Identify which cell holds the provided text, then report its [X, Y] central coordinate. 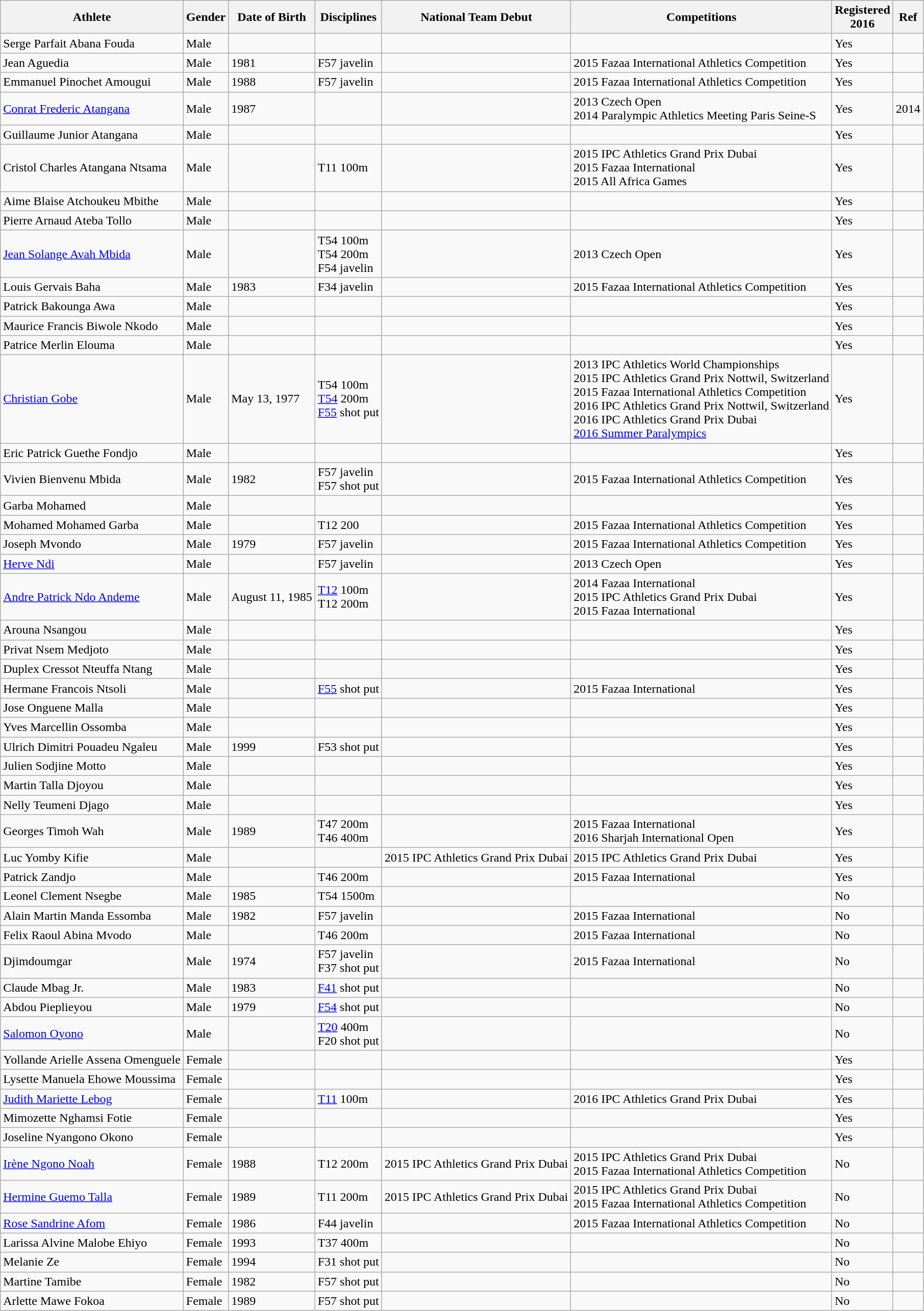
Garba Mohamed [92, 506]
F44 javelin [348, 1223]
1986 [272, 1223]
Emmanuel Pinochet Amougui [92, 82]
May 13, 1977 [272, 399]
Joseph Mvondo [92, 544]
Serge Parfait Abana Fouda [92, 43]
Pierre Arnaud Ateba Tollo [92, 220]
Christian Gobe [92, 399]
Hermane Francois Ntsoli [92, 688]
Rose Sandrine Afom [92, 1223]
1981 [272, 63]
Melanie Ze [92, 1262]
T54 1500m [348, 896]
Gender [206, 17]
Eric Patrick Guethe Fondjo [92, 453]
1987 [272, 108]
National Team Debut [476, 17]
1974 [272, 961]
2014 [908, 108]
Leonel Clement Nsegbe [92, 896]
Larissa Alvine Malobe Ehiyo [92, 1243]
Mimozette Nghamsi Fotie [92, 1118]
Julien Sodjine Motto [92, 766]
Privat Nsem Medjoto [92, 649]
Vivien Bienvenu Mbida [92, 480]
Louis Gervais Baha [92, 287]
Martine Tamibe [92, 1281]
2016 IPC Athletics Grand Prix Dubai [702, 1098]
Guillaume Junior Atangana [92, 135]
Irène Ngono Noah [92, 1164]
F57 javelinF57 shot put [348, 480]
1985 [272, 896]
Aime Blaise Atchoukeu Mbithe [92, 201]
Yves Marcellin Ossomba [92, 727]
Duplex Cressot Nteuffa Ntang [92, 669]
Jose Onguene Malla [92, 708]
F55 shot put [348, 688]
F53 shot put [348, 746]
Andre Patrick Ndo Andeme [92, 597]
T11 200m [348, 1197]
Judith Mariette Lebog [92, 1098]
T54 100mT54 200mF55 shot put [348, 399]
Competitions [702, 17]
Jean Aguedia [92, 63]
Patrick Zandjo [92, 877]
Cristol Charles Atangana Ntsama [92, 168]
Ref [908, 17]
T20 400mF20 shot put [348, 1033]
Lysette Manuela Ehowe Moussima [92, 1079]
F41 shot put [348, 988]
Jean Solange Avah Mbida [92, 254]
Conrat Frederic Atangana [92, 108]
Joseline Nyangono Okono [92, 1138]
2015 Fazaa International2016 Sharjah International Open [702, 831]
Patrick Bakounga Awa [92, 306]
Hermine Guemo Talla [92, 1197]
Disciplines [348, 17]
Arouna Nsangou [92, 630]
F57 javelinF37 shot put [348, 961]
Nelly Teumeni Djago [92, 805]
1994 [272, 1262]
T47 200mT46 400m [348, 831]
Herve Ndi [92, 564]
Luc Yomby Kifie [92, 858]
T37 400m [348, 1243]
August 11, 1985 [272, 597]
Mohamed Mohamed Garba [92, 525]
Georges Timoh Wah [92, 831]
1993 [272, 1243]
Djimdoumgar [92, 961]
T54 100mT54 200mF54 javelin [348, 254]
2014 Fazaa International2015 IPC Athletics Grand Prix Dubai2015 Fazaa International [702, 597]
Athlete [92, 17]
Salomon Oyono [92, 1033]
Patrice Merlin Elouma [92, 345]
Alain Martin Manda Essomba [92, 916]
2015 IPC Athletics Grand Prix Dubai2015 Fazaa International2015 All Africa Games [702, 168]
1999 [272, 746]
F31 shot put [348, 1262]
Claude Mbag Jr. [92, 988]
Arlette Mawe Fokoa [92, 1301]
Martin Talla Djoyou [92, 786]
Felix Raoul Abina Mvodo [92, 935]
T12 200m [348, 1164]
Ulrich Dimitri Pouadeu Ngaleu [92, 746]
F34 javelin [348, 287]
T12 200 [348, 525]
T12 100mT12 200m [348, 597]
Maurice Francis Biwole Nkodo [92, 326]
2013 Czech Open2014 Paralympic Athletics Meeting Paris Seine-S [702, 108]
Date of Birth [272, 17]
F54 shot put [348, 1007]
Abdou Pieplieyou [92, 1007]
Registered2016 [862, 17]
Yollande Arielle Assena Omenguele [92, 1060]
